From the cell containing the given text, extract its center point as [x, y] coordinate. 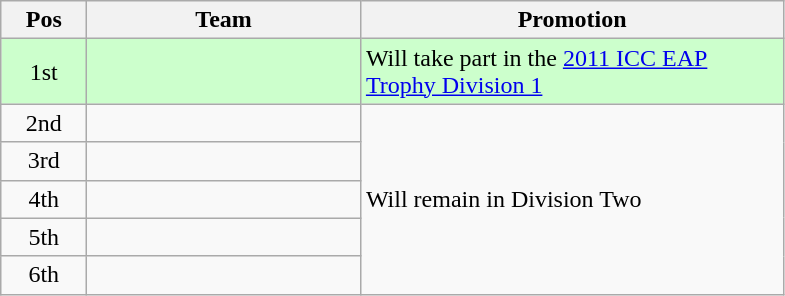
1st [44, 72]
6th [44, 275]
Team [224, 20]
5th [44, 237]
Pos [44, 20]
Promotion [572, 20]
4th [44, 199]
2nd [44, 123]
Will take part in the 2011 ICC EAP Trophy Division 1 [572, 72]
Will remain in Division Two [572, 199]
3rd [44, 161]
